Find where the given text appears and provide that cell's center as (X, Y) coordinate. 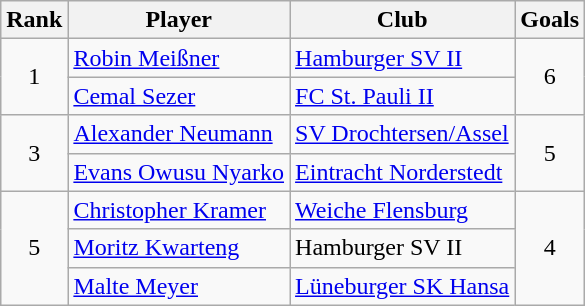
Cemal Sezer (179, 96)
3 (34, 153)
Christopher Kramer (179, 210)
Player (179, 20)
4 (550, 248)
Moritz Kwarteng (179, 248)
Lüneburger SK Hansa (402, 286)
6 (550, 77)
Evans Owusu Nyarko (179, 172)
SV Drochtersen/Assel (402, 134)
Malte Meyer (179, 286)
Club (402, 20)
1 (34, 77)
Goals (550, 20)
FC St. Pauli II (402, 96)
Alexander Neumann (179, 134)
Robin Meißner (179, 58)
Rank (34, 20)
Weiche Flensburg (402, 210)
Eintracht Norderstedt (402, 172)
